Scan for the cell matching the given text and deliver its (x, y) coordinate at center. 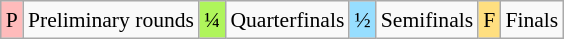
¼ (212, 20)
F (489, 20)
Semifinals (427, 20)
Preliminary rounds (111, 20)
Quarterfinals (287, 20)
Finals (532, 20)
½ (362, 20)
P (12, 20)
